Identify which cell holds the provided text, then report its (X, Y) central coordinate. 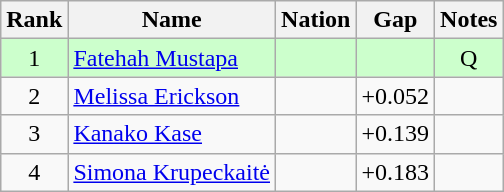
Nation (316, 20)
+0.052 (396, 96)
1 (34, 58)
Name (172, 20)
Rank (34, 20)
Q (469, 58)
+0.139 (396, 134)
+0.183 (396, 172)
Simona Krupeckaitė (172, 172)
3 (34, 134)
Kanako Kase (172, 134)
2 (34, 96)
4 (34, 172)
Gap (396, 20)
Melissa Erickson (172, 96)
Notes (469, 20)
Fatehah Mustapa (172, 58)
